Return (x, y) of the center of cell containing provided text 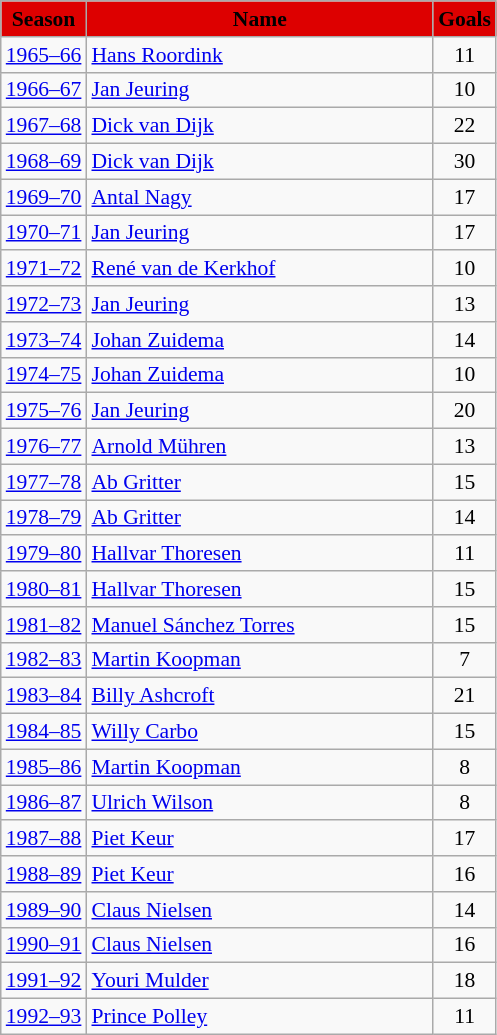
1975–76 (44, 411)
Name (260, 19)
1973–74 (44, 340)
Arnold Mühren (260, 447)
1981–82 (44, 625)
22 (464, 126)
Goals (464, 19)
1988–89 (44, 874)
1979–80 (44, 554)
1982–83 (44, 660)
1970–71 (44, 233)
1965–66 (44, 55)
1977–78 (44, 482)
1967–68 (44, 126)
18 (464, 981)
Season (44, 19)
20 (464, 411)
1966–67 (44, 90)
1990–91 (44, 945)
René van de Kerkhof (260, 269)
1976–77 (44, 447)
7 (464, 660)
1984–85 (44, 732)
1986–87 (44, 803)
1972–73 (44, 304)
1991–92 (44, 981)
1968–69 (44, 162)
1978–79 (44, 518)
1969–70 (44, 197)
Youri Mulder (260, 981)
Hans Roordink (260, 55)
21 (464, 696)
1989–90 (44, 910)
1980–81 (44, 589)
Ulrich Wilson (260, 803)
1985–86 (44, 767)
1987–88 (44, 839)
1983–84 (44, 696)
Billy Ashcroft (260, 696)
Antal Nagy (260, 197)
30 (464, 162)
1992–93 (44, 1017)
Manuel Sánchez Torres (260, 625)
Prince Polley (260, 1017)
1971–72 (44, 269)
Willy Carbo (260, 732)
1974–75 (44, 375)
